Extract the (X, Y) coordinate from the center of the cell holding the provided text.  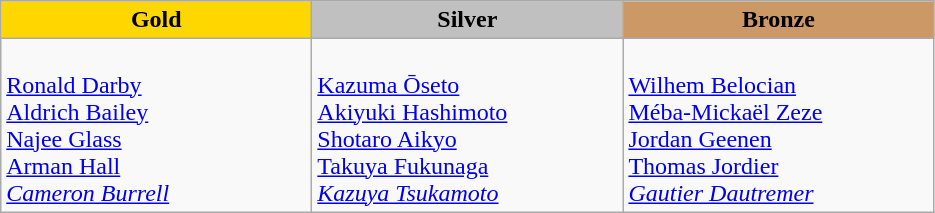
Wilhem BelocianMéba-Mickaël ZezeJordan GeenenThomas JordierGautier Dautremer (778, 126)
Silver (468, 20)
Ronald DarbyAldrich BaileyNajee GlassArman HallCameron Burrell (156, 126)
Gold (156, 20)
Bronze (778, 20)
Kazuma ŌsetoAkiyuki HashimotoShotaro AikyoTakuya FukunagaKazuya Tsukamoto (468, 126)
